Capture the cell that displays the provided text and extract its (X, Y) central coordinate. 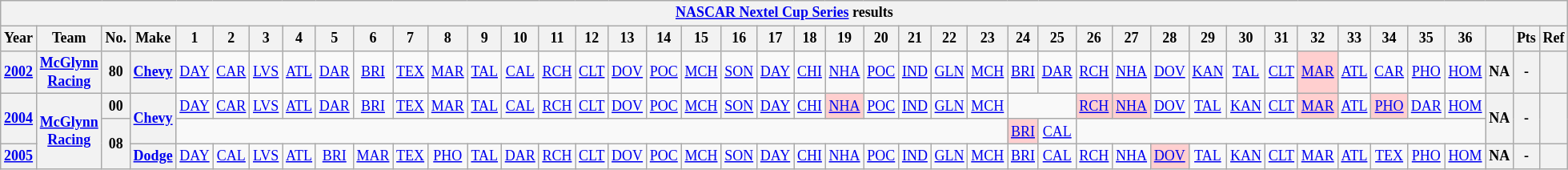
No. (115, 38)
3 (266, 38)
18 (810, 38)
13 (628, 38)
28 (1169, 38)
21 (916, 38)
27 (1132, 38)
00 (115, 106)
36 (1465, 38)
33 (1354, 38)
35 (1426, 38)
2002 (19, 72)
24 (1023, 38)
NASCAR Nextel Cup Series results (784, 13)
10 (520, 38)
7 (411, 38)
26 (1094, 38)
08 (115, 144)
Dodge (153, 156)
6 (373, 38)
30 (1246, 38)
19 (844, 38)
17 (776, 38)
Team (69, 38)
9 (484, 38)
14 (664, 38)
4 (299, 38)
2005 (19, 156)
Pts (1527, 38)
5 (335, 38)
Ref (1554, 38)
20 (881, 38)
34 (1390, 38)
2 (231, 38)
2004 (19, 119)
32 (1317, 38)
Make (153, 38)
31 (1281, 38)
16 (740, 38)
22 (949, 38)
Year (19, 38)
1 (194, 38)
23 (988, 38)
25 (1057, 38)
8 (447, 38)
80 (115, 72)
15 (701, 38)
29 (1208, 38)
11 (557, 38)
12 (592, 38)
